Detect which cell encompasses the target text, then output its (X, Y) center coordinate. 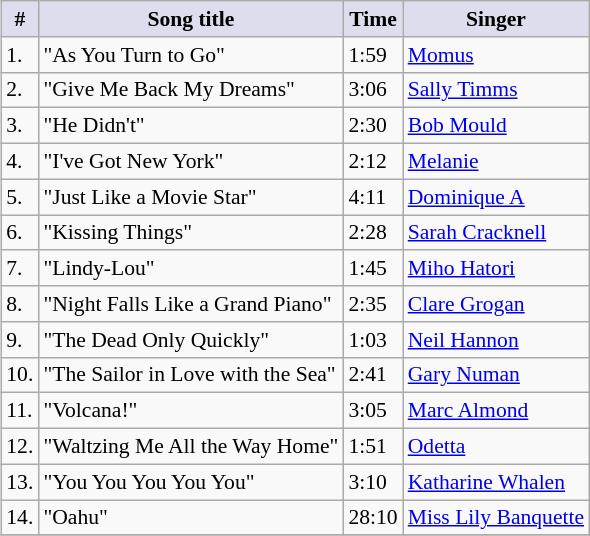
# (20, 19)
2. (20, 90)
"The Sailor in Love with the Sea" (190, 375)
"Just Like a Movie Star" (190, 197)
3. (20, 126)
7. (20, 268)
Bob Mould (496, 126)
Song title (190, 19)
"The Dead Only Quickly" (190, 339)
Time (372, 19)
"Night Falls Like a Grand Piano" (190, 304)
"Lindy-Lou" (190, 268)
1. (20, 54)
Miss Lily Banquette (496, 518)
2:30 (372, 126)
Sally Timms (496, 90)
2:41 (372, 375)
"Give Me Back My Dreams" (190, 90)
4. (20, 161)
"Oahu" (190, 518)
"You You You You You" (190, 482)
11. (20, 411)
Odetta (496, 446)
1:45 (372, 268)
Marc Almond (496, 411)
2:28 (372, 232)
1:59 (372, 54)
2:35 (372, 304)
2:12 (372, 161)
"Waltzing Me All the Way Home" (190, 446)
"I've Got New York" (190, 161)
12. (20, 446)
"Kissing Things" (190, 232)
5. (20, 197)
8. (20, 304)
Dominique A (496, 197)
"He Didn't" (190, 126)
28:10 (372, 518)
4:11 (372, 197)
10. (20, 375)
1:51 (372, 446)
"As You Turn to Go" (190, 54)
9. (20, 339)
Miho Hatori (496, 268)
Sarah Cracknell (496, 232)
14. (20, 518)
Momus (496, 54)
Clare Grogan (496, 304)
3:05 (372, 411)
Neil Hannon (496, 339)
13. (20, 482)
3:10 (372, 482)
"Volcana!" (190, 411)
3:06 (372, 90)
1:03 (372, 339)
Singer (496, 19)
Katharine Whalen (496, 482)
Melanie (496, 161)
6. (20, 232)
Gary Numan (496, 375)
